Capture the cell that displays the provided text and extract its (X, Y) central coordinate. 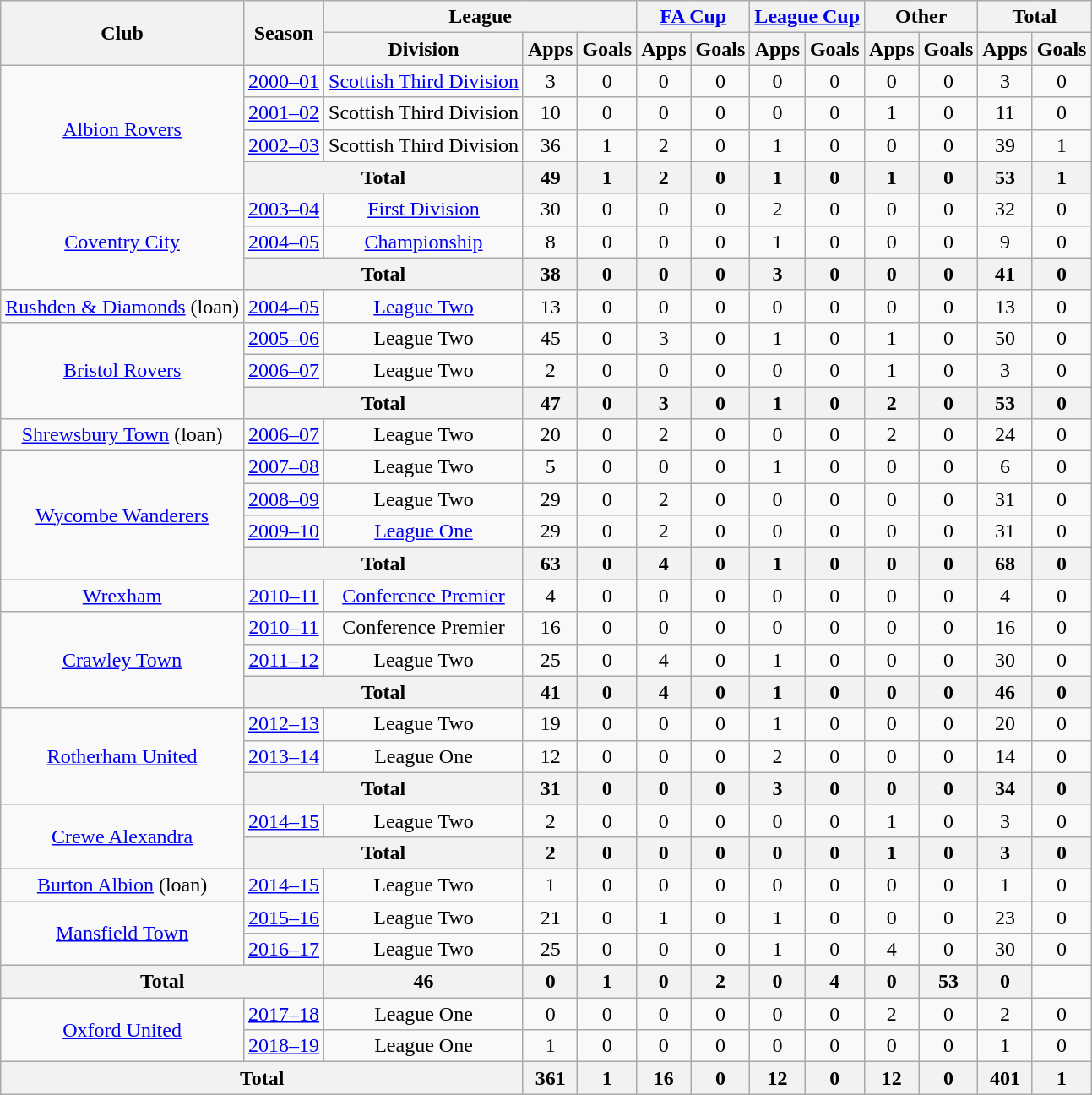
Burton Albion (loan) (122, 885)
FA Cup (693, 17)
2000–01 (284, 81)
21 (550, 917)
11 (1005, 113)
Shrewsbury Town (loan) (122, 435)
361 (550, 1078)
Crawley Town (122, 660)
8 (550, 242)
Club (122, 33)
38 (550, 274)
24 (1005, 435)
19 (550, 724)
50 (1005, 338)
League Cup (807, 17)
Crewe Alexandra (122, 836)
Albion Rovers (122, 129)
6 (1005, 467)
Rushden & Diamonds (loan) (122, 306)
2015–16 (284, 917)
45 (550, 338)
2011–12 (284, 660)
10 (550, 113)
9 (1005, 242)
2003–04 (284, 210)
2001–02 (284, 113)
2009–10 (284, 531)
Rotherham United (122, 756)
23 (1005, 917)
Wycombe Wanderers (122, 515)
2002–03 (284, 145)
34 (1005, 788)
47 (550, 403)
2018–19 (284, 1046)
Division (424, 49)
Season (284, 33)
401 (1005, 1078)
First Division (424, 210)
Championship (424, 242)
Mansfield Town (122, 933)
36 (550, 145)
League (481, 17)
39 (1005, 145)
Other (921, 17)
32 (1005, 210)
68 (1005, 564)
2016–17 (284, 950)
Oxford United (122, 1030)
2012–13 (284, 724)
2007–08 (284, 467)
Coventry City (122, 242)
14 (1005, 756)
Bristol Rovers (122, 370)
2005–06 (284, 338)
63 (550, 564)
2013–14 (284, 756)
5 (550, 467)
2008–09 (284, 499)
49 (550, 177)
Wrexham (122, 596)
2017–18 (284, 1014)
